Locate the cell with the specified text and output its [X, Y] center coordinate. 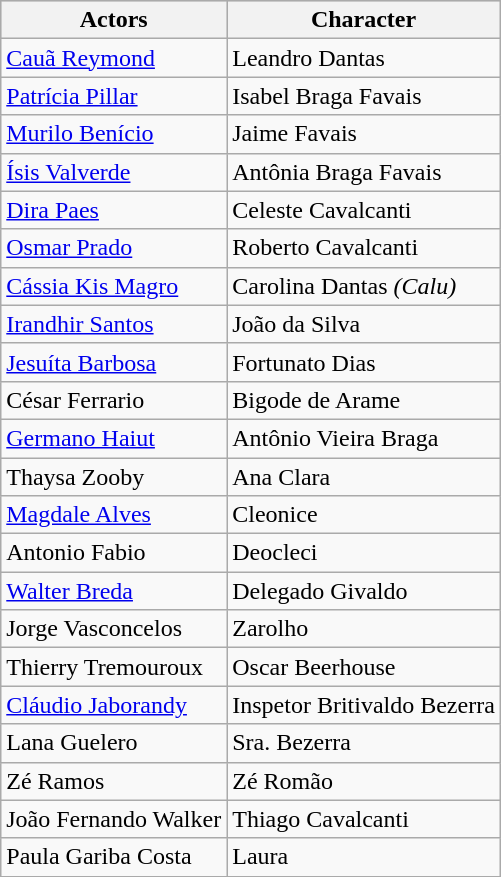
Sra. Bezerra [364, 743]
Inspetor Britivaldo Bezerra [364, 705]
Ísis Valverde [114, 172]
Deocleci [364, 553]
Jesuíta Barbosa [114, 362]
Osmar Prado [114, 248]
Oscar Beerhouse [364, 667]
Ana Clara [364, 477]
Cauã Reymond [114, 58]
Dira Paes [114, 210]
Roberto Cavalcanti [364, 248]
Antônia Braga Favais [364, 172]
Lana Guelero [114, 743]
Paula Gariba Costa [114, 857]
Patrícia Pillar [114, 96]
Zé Romão [364, 781]
César Ferrario [114, 400]
Isabel Braga Favais [364, 96]
Antonio Fabio [114, 553]
Cleonice [364, 515]
Zarolho [364, 629]
Cláudio Jaborandy [114, 705]
Antônio Vieira Braga [364, 438]
Magdale Alves [114, 515]
Bigode de Arame [364, 400]
Germano Haiut [114, 438]
João Fernando Walker [114, 819]
Carolina Dantas (Calu) [364, 286]
Jorge Vasconcelos [114, 629]
Leandro Dantas [364, 58]
Walter Breda [114, 591]
João da Silva [364, 324]
Irandhir Santos [114, 324]
Thierry Tremouroux [114, 667]
Character [364, 20]
Actors [114, 20]
Zé Ramos [114, 781]
Laura [364, 857]
Celeste Cavalcanti [364, 210]
Thaysa Zooby [114, 477]
Delegado Givaldo [364, 591]
Fortunato Dias [364, 362]
Murilo Benício [114, 134]
Thiago Cavalcanti [364, 819]
Jaime Favais [364, 134]
Cássia Kis Magro [114, 286]
